Pinpoint the cell where the given text exists, returning its [X, Y] midpoint coordinate. 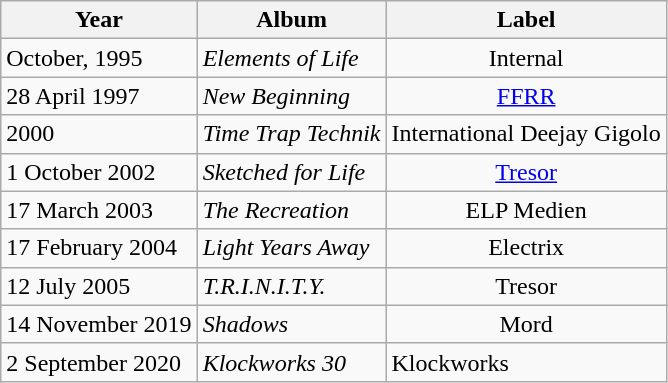
2000 [99, 134]
Year [99, 20]
17 March 2003 [99, 210]
Label [526, 20]
Light Years Away [292, 248]
The Recreation [292, 210]
October, 1995 [99, 58]
1 October 2002 [99, 172]
Klockworks 30 [292, 362]
Time Trap Technik [292, 134]
Sketched for Life [292, 172]
2 September 2020 [99, 362]
12 July 2005 [99, 286]
Album [292, 20]
International Deejay Gigolo [526, 134]
Electrix [526, 248]
FFRR [526, 96]
Mord [526, 324]
ELP Medien [526, 210]
14 November 2019 [99, 324]
Elements of Life [292, 58]
28 April 1997 [99, 96]
Shadows [292, 324]
Internal [526, 58]
New Beginning [292, 96]
17 February 2004 [99, 248]
Klockworks [526, 362]
T.R.I.N.I.T.Y. [292, 286]
